Locate the cell with the specified text and output its [X, Y] center coordinate. 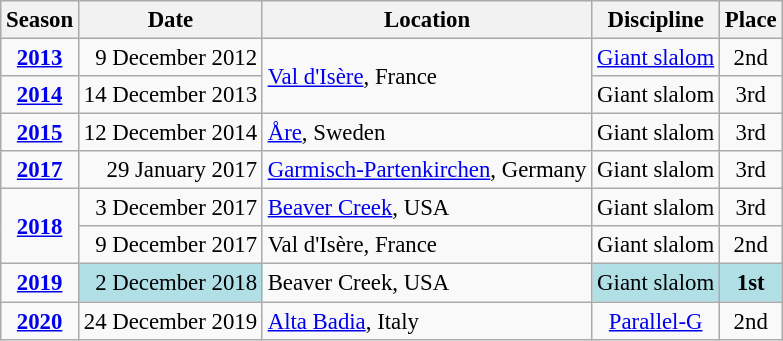
2013 [40, 58]
2017 [40, 170]
Location [426, 20]
24 December 2019 [170, 321]
Season [40, 20]
2019 [40, 283]
14 December 2013 [170, 95]
29 January 2017 [170, 170]
1st [750, 283]
3 December 2017 [170, 208]
Garmisch-Partenkirchen, Germany [426, 170]
2 December 2018 [170, 283]
9 December 2017 [170, 245]
2014 [40, 95]
Parallel-G [656, 321]
Discipline [656, 20]
9 December 2012 [170, 58]
Åre, Sweden [426, 133]
Date [170, 20]
2020 [40, 321]
2018 [40, 226]
2015 [40, 133]
Place [750, 20]
12 December 2014 [170, 133]
Alta Badia, Italy [426, 321]
